From the cell containing the given text, extract its center point as (x, y) coordinate. 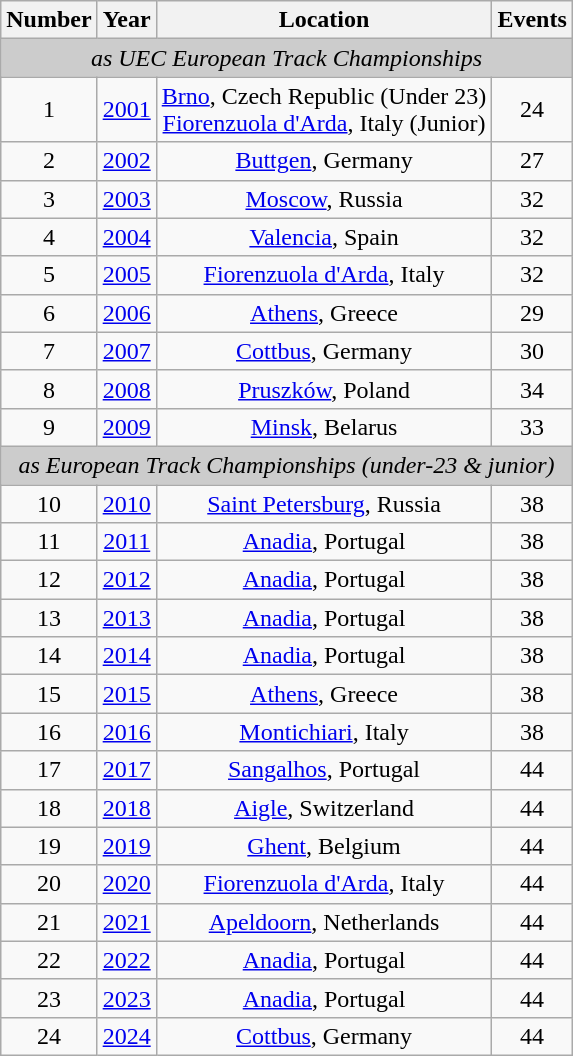
Minsk, Belarus (324, 427)
8 (49, 389)
2008 (126, 389)
30 (532, 351)
Valencia, Spain (324, 237)
2012 (126, 580)
Buttgen, Germany (324, 161)
2003 (126, 199)
Number (49, 20)
9 (49, 427)
2019 (126, 846)
4 (49, 237)
33 (532, 427)
2007 (126, 351)
2017 (126, 770)
29 (532, 313)
34 (532, 389)
2 (49, 161)
2005 (126, 275)
2013 (126, 618)
Location (324, 20)
2022 (126, 960)
18 (49, 808)
Aigle, Switzerland (324, 808)
2021 (126, 922)
2024 (126, 1036)
2016 (126, 732)
as UEC European Track Championships (287, 58)
2014 (126, 656)
Ghent, Belgium (324, 846)
Brno, Czech Republic (Under 23)Fiorenzuola d'Arda, Italy (Junior) (324, 110)
Sangalhos, Portugal (324, 770)
2015 (126, 694)
13 (49, 618)
23 (49, 998)
19 (49, 846)
Montichiari, Italy (324, 732)
2004 (126, 237)
Moscow, Russia (324, 199)
2023 (126, 998)
Pruszków, Poland (324, 389)
11 (49, 542)
27 (532, 161)
2018 (126, 808)
5 (49, 275)
2006 (126, 313)
2010 (126, 503)
Saint Petersburg, Russia (324, 503)
21 (49, 922)
10 (49, 503)
Apeldoorn, Netherlands (324, 922)
14 (49, 656)
16 (49, 732)
1 (49, 110)
20 (49, 884)
as European Track Championships (under-23 & junior) (287, 465)
2011 (126, 542)
22 (49, 960)
7 (49, 351)
12 (49, 580)
Events (532, 20)
2001 (126, 110)
Year (126, 20)
2009 (126, 427)
15 (49, 694)
6 (49, 313)
3 (49, 199)
2002 (126, 161)
2020 (126, 884)
17 (49, 770)
